Identify which cell holds the provided text, then report its (x, y) central coordinate. 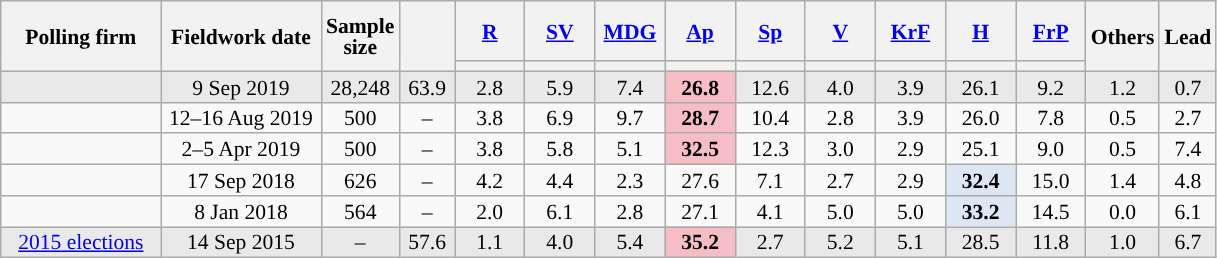
9 Sep 2019 (241, 86)
14 Sep 2015 (241, 242)
4.8 (1188, 180)
1.2 (1123, 86)
564 (360, 212)
25.1 (980, 150)
14.5 (1051, 212)
V (840, 31)
4.2 (490, 180)
KrF (910, 31)
7.8 (1051, 118)
2.3 (630, 180)
Fieldwork date (241, 36)
FrP (1051, 31)
9.2 (1051, 86)
4.1 (770, 212)
626 (360, 180)
Lead (1188, 36)
12–16 Aug 2019 (241, 118)
R (490, 31)
4.4 (560, 180)
0.0 (1123, 212)
12.6 (770, 86)
2.0 (490, 212)
5.4 (630, 242)
27.1 (700, 212)
26.0 (980, 118)
8 Jan 2018 (241, 212)
2015 elections (81, 242)
27.6 (700, 180)
63.9 (426, 86)
1.1 (490, 242)
26.8 (700, 86)
1.0 (1123, 242)
Ap (700, 31)
3.0 (840, 150)
2–5 Apr 2019 (241, 150)
9.7 (630, 118)
5.9 (560, 86)
0.7 (1188, 86)
6.7 (1188, 242)
6.9 (560, 118)
17 Sep 2018 (241, 180)
32.4 (980, 180)
Samplesize (360, 36)
33.2 (980, 212)
26.1 (980, 86)
1.4 (1123, 180)
9.0 (1051, 150)
Polling firm (81, 36)
12.3 (770, 150)
11.8 (1051, 242)
28,248 (360, 86)
Sp (770, 31)
H (980, 31)
57.6 (426, 242)
7.1 (770, 180)
SV (560, 31)
28.5 (980, 242)
35.2 (700, 242)
Others (1123, 36)
32.5 (700, 150)
15.0 (1051, 180)
5.8 (560, 150)
28.7 (700, 118)
10.4 (770, 118)
5.2 (840, 242)
MDG (630, 31)
